Search for the cell housing the specified text and yield its [X, Y] center coordinate. 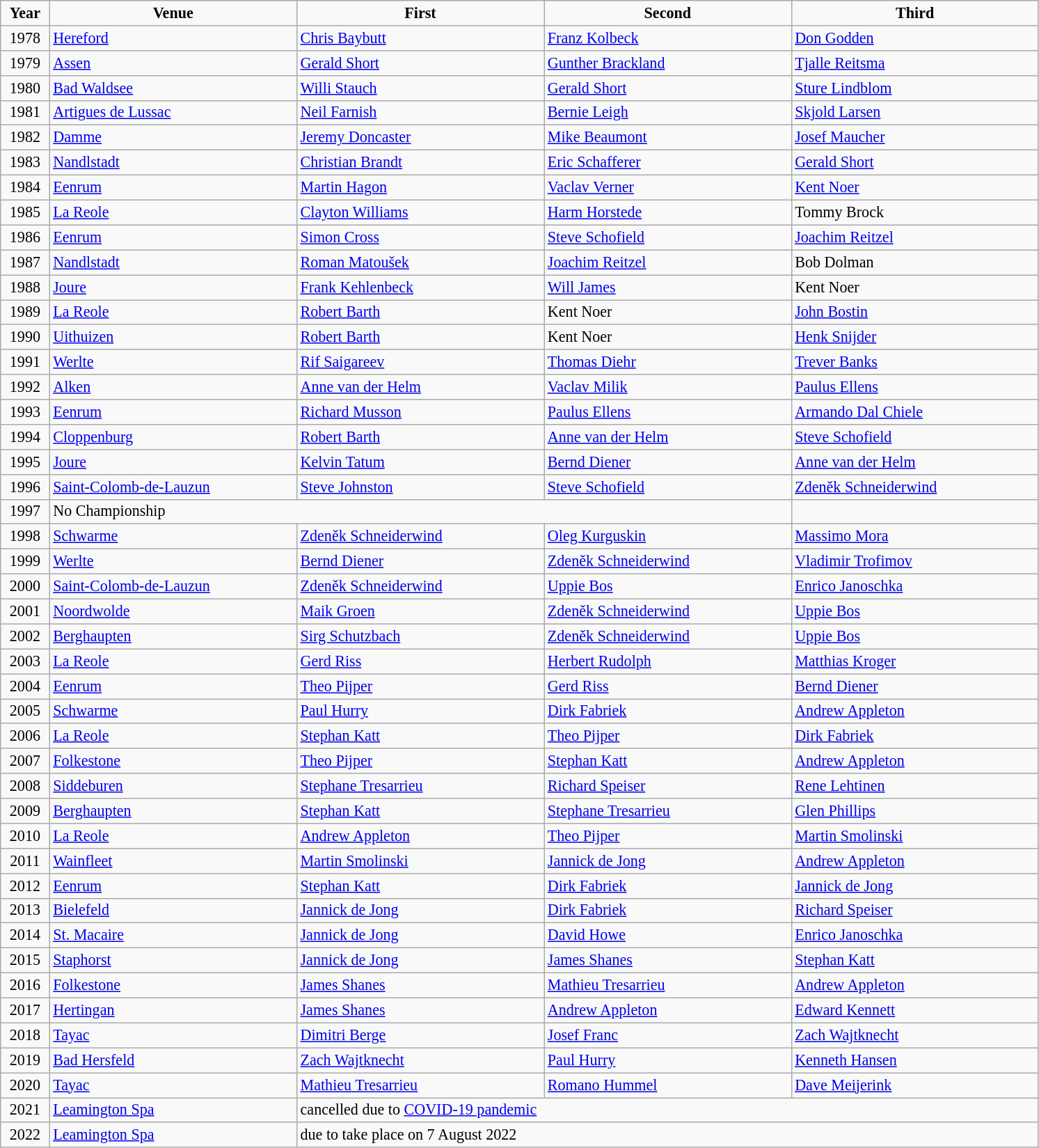
Sirg Schutzbach [420, 636]
Hereford [173, 38]
Bernie Leigh [668, 113]
Thomas Diehr [668, 362]
2017 [25, 1010]
2015 [25, 960]
Don Godden [914, 38]
Hertingan [173, 1010]
Steve Johnston [420, 487]
Eric Schafferer [668, 162]
Damme [173, 138]
1983 [25, 162]
Mike Beaumont [668, 138]
1998 [25, 537]
Neil Farnish [420, 113]
First [420, 13]
2020 [25, 1085]
David Howe [668, 936]
1997 [25, 512]
Rene Lehtinen [914, 786]
1993 [25, 411]
1980 [25, 88]
Willi Stauch [420, 88]
Frank Kehlenbeck [420, 287]
2009 [25, 810]
Gunther Brackland [668, 63]
Christian Brandt [420, 162]
1995 [25, 462]
Skjold Larsen [914, 113]
Assen [173, 63]
1984 [25, 187]
2021 [25, 1110]
Uithuizen [173, 337]
Cloppenburg [173, 437]
Roman Matoušek [420, 262]
2005 [25, 711]
2019 [25, 1060]
Simon Cross [420, 237]
Glen Phillips [914, 810]
Rif Saigareev [420, 362]
Massimo Mora [914, 537]
1996 [25, 487]
Chris Baybutt [420, 38]
Alken [173, 387]
Harm Horstede [668, 212]
2011 [25, 860]
1987 [25, 262]
Armando Dal Chiele [914, 411]
Clayton Williams [420, 212]
Josef Maucher [914, 138]
2007 [25, 761]
Dave Meijerink [914, 1085]
2002 [25, 636]
Herbert Rudolph [668, 661]
2012 [25, 886]
1988 [25, 287]
Dimitri Berge [420, 1035]
2014 [25, 936]
1979 [25, 63]
Vaclav Verner [668, 187]
cancelled due to COVID-19 pandemic [667, 1110]
Tommy Brock [914, 212]
1982 [25, 138]
1992 [25, 387]
due to take place on 7 August 2022 [667, 1135]
2010 [25, 835]
Second [668, 13]
1991 [25, 362]
1986 [25, 237]
1989 [25, 312]
2018 [25, 1035]
Martin Hagon [420, 187]
Franz Kolbeck [668, 38]
Noordwolde [173, 611]
Henk Snijder [914, 337]
Jeremy Doncaster [420, 138]
Vladimir Trofimov [914, 561]
Bob Dolman [914, 262]
Josef Franc [668, 1035]
Year [25, 13]
2006 [25, 736]
Matthias Kroger [914, 661]
Romano Hummel [668, 1085]
Kelvin Tatum [420, 462]
Bad Waldsee [173, 88]
1981 [25, 113]
1985 [25, 212]
1994 [25, 437]
St. Macaire [173, 936]
Vaclav Milik [668, 387]
2001 [25, 611]
Tjalle Reitsma [914, 63]
No Championship [420, 512]
2000 [25, 586]
Will James [668, 287]
Maik Groen [420, 611]
2022 [25, 1135]
2008 [25, 786]
Richard Musson [420, 411]
Third [914, 13]
Siddeburen [173, 786]
1990 [25, 337]
1999 [25, 561]
Venue [173, 13]
Bielefeld [173, 911]
Bad Hersfeld [173, 1060]
2003 [25, 661]
Staphorst [173, 960]
Artigues de Lussac [173, 113]
John Bostin [914, 312]
Wainfleet [173, 860]
Kenneth Hansen [914, 1060]
2016 [25, 985]
Trever Banks [914, 362]
2004 [25, 686]
2013 [25, 911]
1978 [25, 38]
Edward Kennett [914, 1010]
Sture Lindblom [914, 88]
Oleg Kurguskin [668, 537]
